Output the (x, y) coordinate of the center of the cell containing the given text.  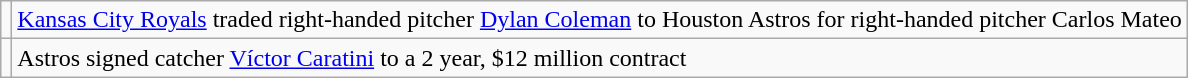
Kansas City Royals traded right-handed pitcher Dylan Coleman to Houston Astros for right-handed pitcher Carlos Mateo (600, 20)
Astros signed catcher Víctor Caratini to a 2 year, $12 million contract (600, 58)
